Return [x, y] of the center of cell containing provided text 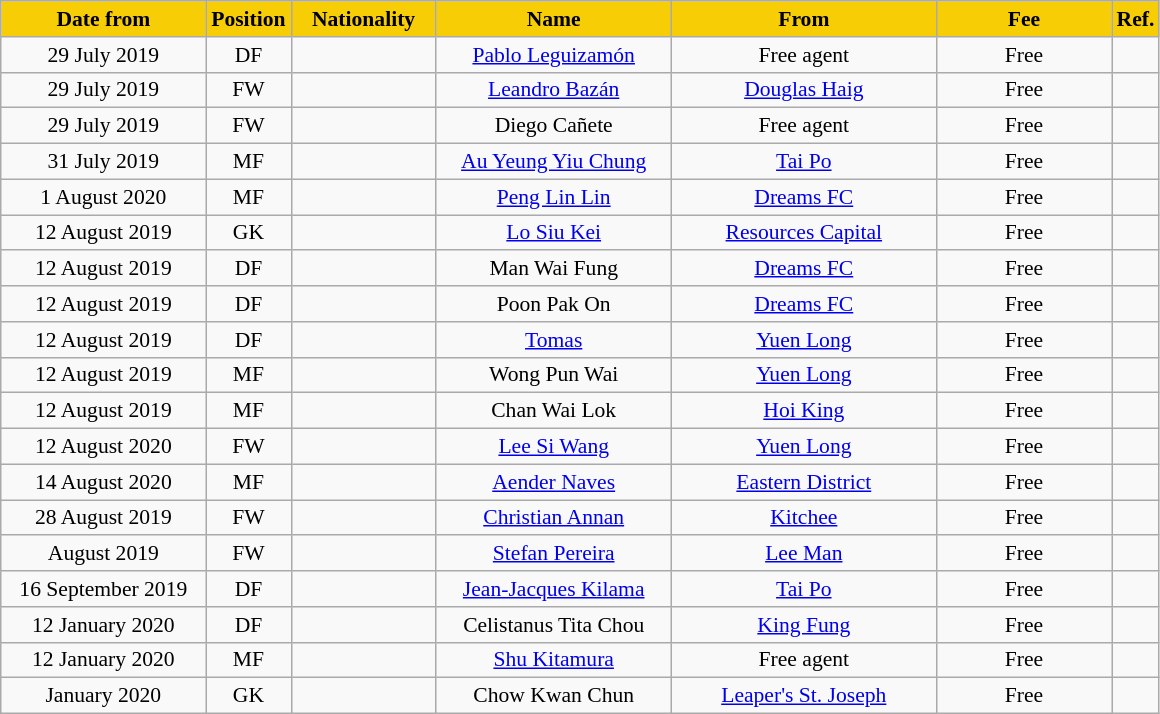
Name [554, 19]
Tomas [554, 340]
Man Wai Fung [554, 269]
Au Yeung Yiu Chung [554, 162]
January 2020 [104, 696]
1 August 2020 [104, 197]
Celistanus Tita Chou [554, 625]
Chow Kwan Chun [554, 696]
Pablo Leguizamón [554, 55]
Chan Wai Lok [554, 411]
Lo Siu Kei [554, 233]
Lee Si Wang [554, 447]
Fee [1024, 19]
Christian Annan [554, 518]
Resources Capital [804, 233]
16 September 2019 [104, 589]
Eastern District [804, 482]
Diego Cañete [554, 126]
Jean-Jacques Kilama [554, 589]
14 August 2020 [104, 482]
Aender Naves [554, 482]
Wong Pun Wai [554, 375]
Kitchee [804, 518]
Peng Lin Lin [554, 197]
Date from [104, 19]
Nationality [364, 19]
Leandro Bazán [554, 90]
Shu Kitamura [554, 660]
Leaper's St. Joseph [804, 696]
12 August 2020 [104, 447]
28 August 2019 [104, 518]
From [804, 19]
Douglas Haig [804, 90]
Lee Man [804, 554]
Ref. [1136, 19]
Stefan Pereira [554, 554]
31 July 2019 [104, 162]
Position [248, 19]
August 2019 [104, 554]
King Fung [804, 625]
Poon Pak On [554, 304]
Hoi King [804, 411]
